Identify which cell holds the provided text, then report its [X, Y] central coordinate. 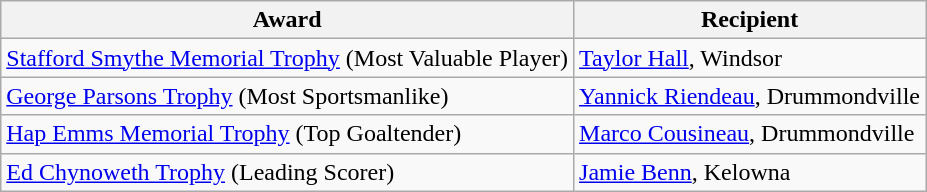
Marco Cousineau, Drummondville [750, 134]
Jamie Benn, Kelowna [750, 172]
Ed Chynoweth Trophy (Leading Scorer) [288, 172]
Recipient [750, 20]
Stafford Smythe Memorial Trophy (Most Valuable Player) [288, 58]
Taylor Hall, Windsor [750, 58]
Award [288, 20]
Yannick Riendeau, Drummondville [750, 96]
George Parsons Trophy (Most Sportsmanlike) [288, 96]
Hap Emms Memorial Trophy (Top Goaltender) [288, 134]
